Extract the [x, y] coordinate from the center of the cell holding the provided text.  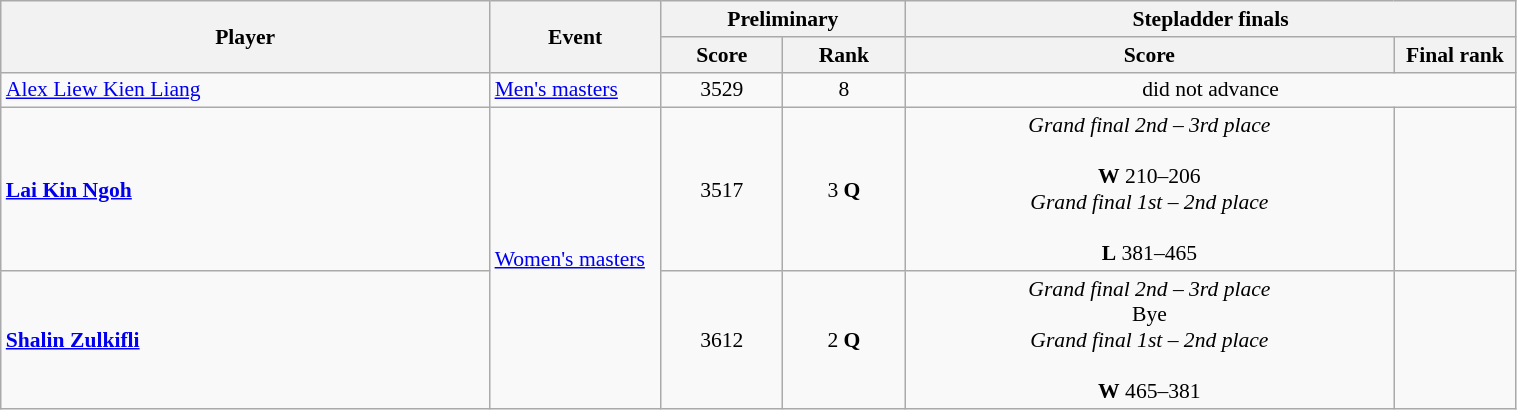
Women's masters [576, 258]
3529 [722, 90]
Grand final 2nd – 3rd placeW 210–206Grand final 1st – 2nd placeL 381–465 [1150, 190]
Player [246, 36]
8 [844, 90]
Men's masters [576, 90]
Grand final 2nd – 3rd placeByeGrand final 1st – 2nd placeW 465–381 [1150, 340]
Lai Kin Ngoh [246, 190]
3517 [722, 190]
Rank [844, 55]
Stepladder finals [1210, 19]
2 Q [844, 340]
Final rank [1455, 55]
Alex Liew Kien Liang [246, 90]
Shalin Zulkifli [246, 340]
3 Q [844, 190]
did not advance [1210, 90]
3612 [722, 340]
Event [576, 36]
Preliminary [783, 19]
